Return the [x, y] coordinate for the center point of the cell that contains the specified text.  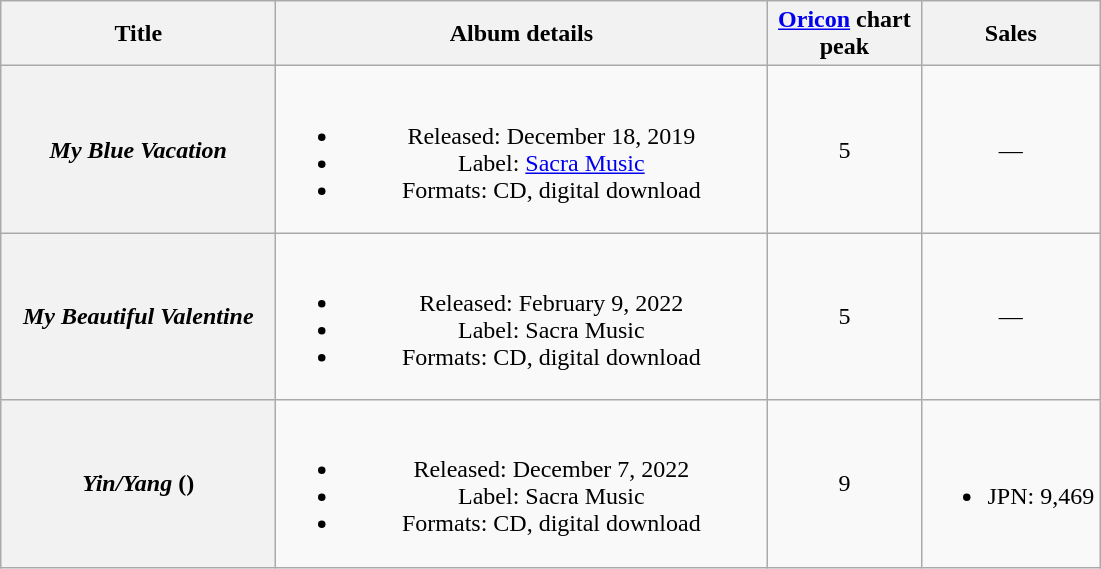
Oricon chart peak [844, 34]
Sales [1011, 34]
9 [844, 484]
Title [138, 34]
Released: December 7, 2022Label: Sacra MusicFormats: CD, digital download [522, 484]
Album details [522, 34]
Yin/Yang () [138, 484]
Released: December 18, 2019Label: Sacra MusicFormats: CD, digital download [522, 150]
My Blue Vacation [138, 150]
My Beautiful Valentine [138, 316]
JPN: 9,469 [1011, 484]
Released: February 9, 2022Label: Sacra MusicFormats: CD, digital download [522, 316]
